Pinpoint the cell where the given text exists, returning its [X, Y] midpoint coordinate. 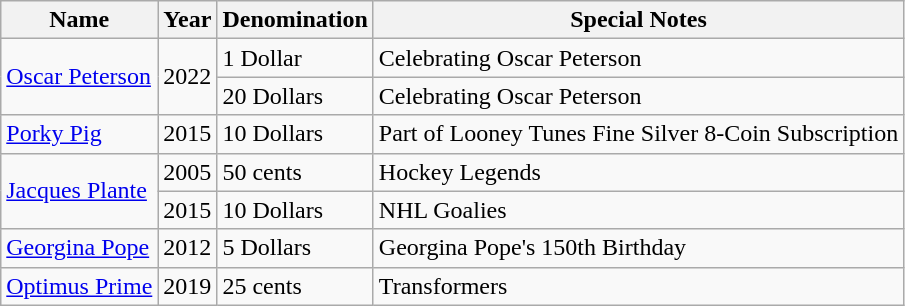
Part of Looney Tunes Fine Silver 8-Coin Subscription [638, 134]
2022 [188, 77]
50 cents [295, 172]
Georgina Pope [80, 248]
Georgina Pope's 150th Birthday [638, 248]
20 Dollars [295, 96]
5 Dollars [295, 248]
NHL Goalies [638, 210]
25 cents [295, 286]
Hockey Legends [638, 172]
1 Dollar [295, 58]
Jacques Plante [80, 191]
2012 [188, 248]
Denomination [295, 20]
2019 [188, 286]
Special Notes [638, 20]
Transformers [638, 286]
Year [188, 20]
Optimus Prime [80, 286]
Porky Pig [80, 134]
Name [80, 20]
2005 [188, 172]
Oscar Peterson [80, 77]
